Detect which cell encompasses the target text, then output its [X, Y] center coordinate. 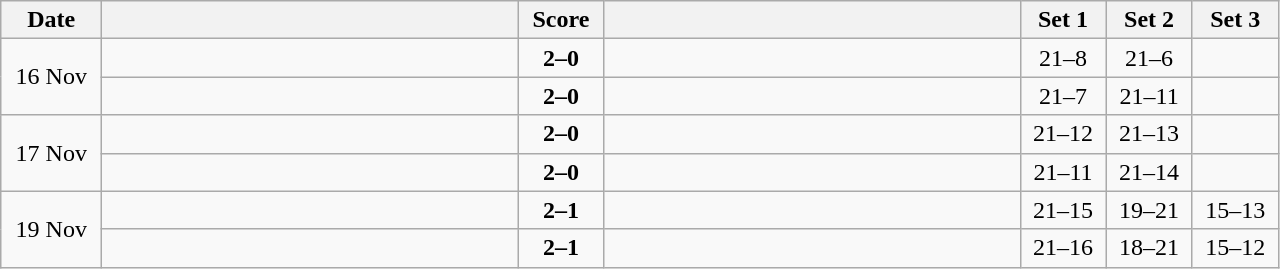
Set 1 [1063, 20]
21–16 [1063, 248]
Set 3 [1235, 20]
16 Nov [52, 77]
Score [561, 20]
21–12 [1063, 134]
18–21 [1149, 248]
21–14 [1149, 172]
Date [52, 20]
19 Nov [52, 229]
Set 2 [1149, 20]
15–13 [1235, 210]
21–13 [1149, 134]
19–21 [1149, 210]
21–15 [1063, 210]
21–6 [1149, 58]
17 Nov [52, 153]
21–8 [1063, 58]
21–7 [1063, 96]
15–12 [1235, 248]
